Locate the cell with the specified text and output its [x, y] center coordinate. 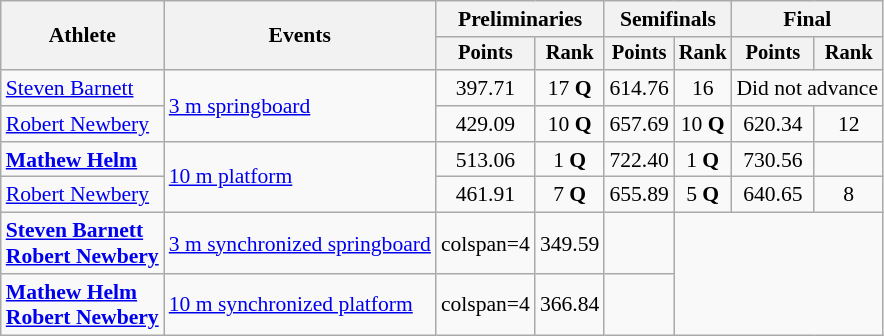
513.06 [486, 160]
Mathew HelmRobert Newbery [82, 304]
Athlete [82, 36]
3 m springboard [300, 106]
614.76 [638, 88]
10 m synchronized platform [300, 304]
620.34 [772, 124]
349.59 [570, 244]
722.40 [638, 160]
Did not advance [807, 88]
12 [848, 124]
Steven Barnett [82, 88]
397.71 [486, 88]
7 Q [570, 195]
5 Q [703, 195]
Mathew Helm [82, 160]
Semifinals [668, 19]
17 Q [570, 88]
429.09 [486, 124]
Events [300, 36]
16 [703, 88]
366.84 [570, 304]
10 m platform [300, 178]
461.91 [486, 195]
8 [848, 195]
Preliminaries [520, 19]
657.69 [638, 124]
Steven BarnettRobert Newbery [82, 244]
640.65 [772, 195]
730.56 [772, 160]
655.89 [638, 195]
3 m synchronized springboard [300, 244]
Final [807, 19]
